Capture the cell that displays the provided text and extract its (x, y) central coordinate. 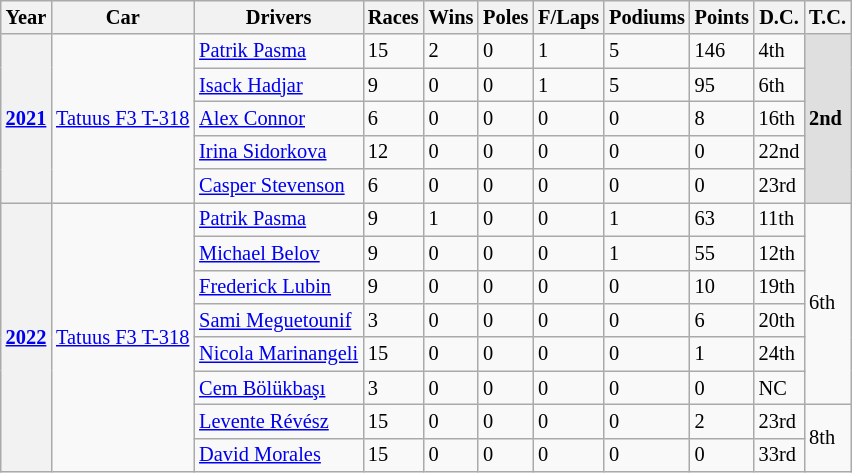
Year (26, 17)
8th (828, 438)
19th (779, 287)
Casper Stevenson (278, 186)
Nicola Marinangeli (278, 354)
Alex Connor (278, 118)
8 (722, 118)
33rd (779, 455)
24th (779, 354)
D.C. (779, 17)
David Morales (278, 455)
12th (779, 253)
Points (722, 17)
Cem Bölükbaşı (278, 388)
95 (722, 85)
Michael Belov (278, 253)
20th (779, 320)
NC (779, 388)
Poles (506, 17)
Car (122, 17)
2nd (828, 118)
Isack Hadjar (278, 85)
22nd (779, 152)
55 (722, 253)
Wins (452, 17)
146 (722, 51)
F/Laps (568, 17)
Irina Sidorkova (278, 152)
12 (394, 152)
Drivers (278, 17)
10 (722, 287)
16th (779, 118)
11th (779, 219)
63 (722, 219)
Frederick Lubin (278, 287)
Levente Révész (278, 421)
Podiums (647, 17)
Sami Meguetounif (278, 320)
2021 (26, 118)
Races (394, 17)
4th (779, 51)
T.C. (828, 17)
2022 (26, 336)
